Capture the cell that displays the provided text and extract its [X, Y] central coordinate. 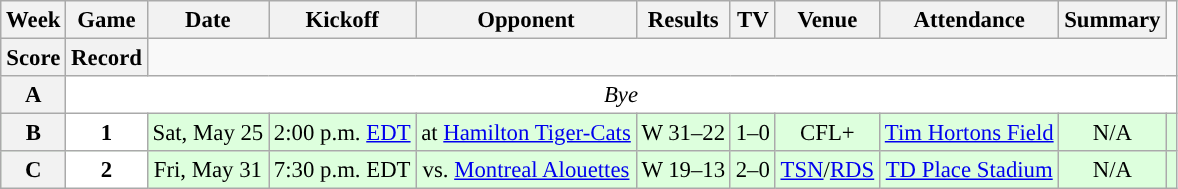
A [34, 95]
1 [106, 133]
TSN/RDS [827, 170]
Tim Hortons Field [970, 133]
Venue [827, 20]
2–0 [752, 170]
2 [106, 170]
W 19–13 [683, 170]
Date [208, 20]
Results [683, 20]
7:30 p.m. EDT [342, 170]
TV [752, 20]
TD Place Stadium [970, 170]
C [34, 170]
vs. Montreal Alouettes [526, 170]
Summary [1112, 20]
Score [34, 58]
Fri, May 31 [208, 170]
W 31–22 [683, 133]
Kickoff [342, 20]
at Hamilton Tiger-Cats [526, 133]
Record [106, 58]
B [34, 133]
2:00 p.m. EDT [342, 133]
Opponent [526, 20]
Game [106, 20]
Bye [622, 95]
Sat, May 25 [208, 133]
CFL+ [827, 133]
1–0 [752, 133]
Attendance [970, 20]
Week [34, 20]
